Identify which cell holds the provided text, then report its (X, Y) central coordinate. 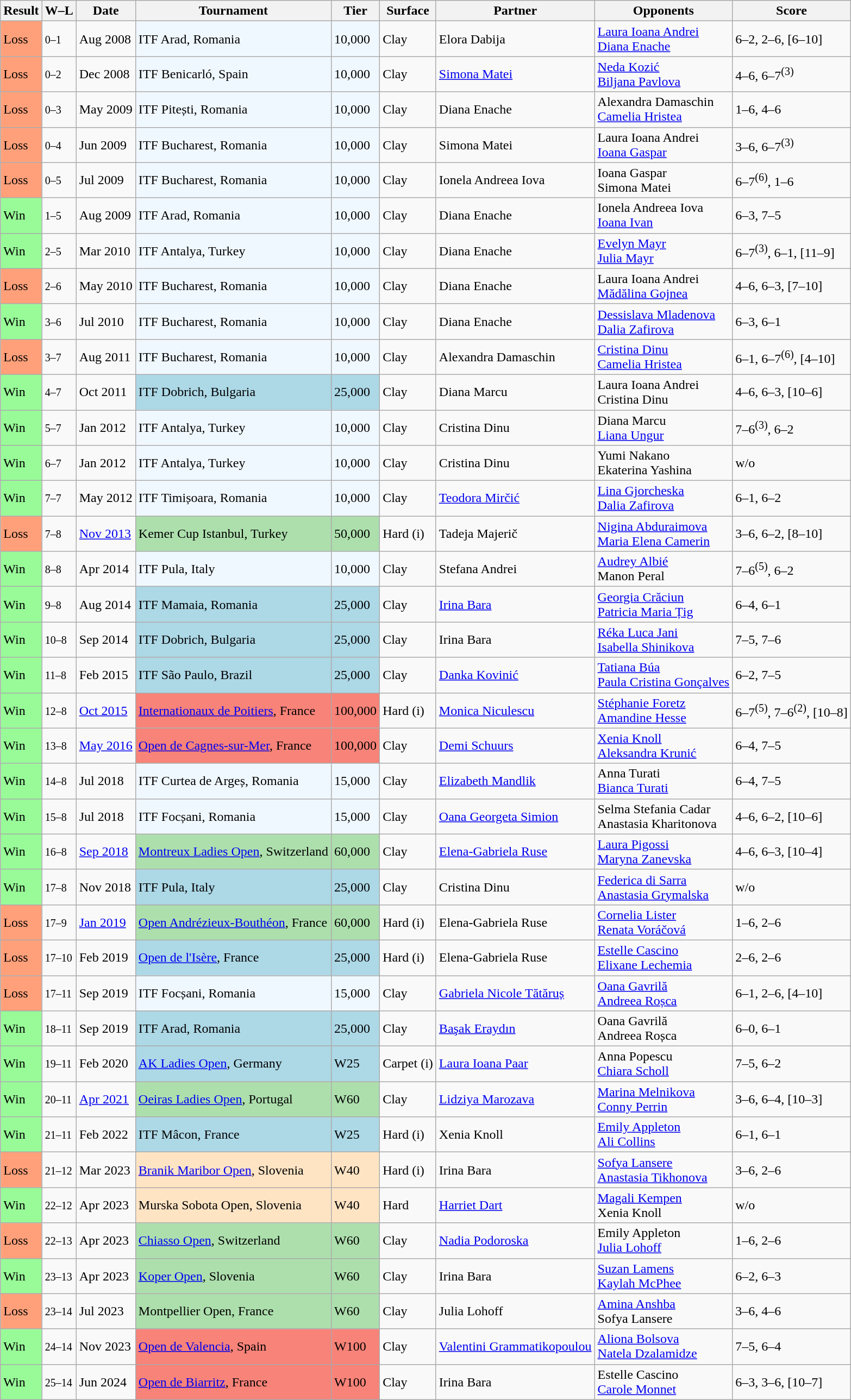
2–6 (59, 286)
Cristina Dinu Camelia Hristea (664, 356)
Xenia Knoll Aleksandra Krunić (664, 745)
3–6, 6–7(3) (792, 145)
Sep 2014 (105, 640)
3–6, 4–6 (792, 1311)
Open Andrézieux-Bouthéon, France (233, 922)
Montpellier Open, France (233, 1311)
1–5 (59, 215)
Teodora Mirčić (515, 499)
Open de l'Isère, France (233, 957)
6–2, 6–3 (792, 1276)
0–1 (59, 39)
Evelyn Mayr Julia Mayr (664, 251)
0–4 (59, 145)
Xenia Knoll (515, 1134)
22–12 (59, 1205)
Feb 2015 (105, 675)
Julia Lohoff (515, 1311)
Murska Sobota Open, Slovenia (233, 1205)
3–7 (59, 356)
Jul 2023 (105, 1311)
Sep 2018 (105, 852)
6–7(3), 6–1, [11–9] (792, 251)
AK Ladies Open, Germany (233, 1064)
Opponents (664, 11)
17–8 (59, 887)
3–6, 6–2, [8–10] (792, 533)
1–6, 4–6 (792, 110)
50,000 (355, 533)
Jul 2009 (105, 180)
Lidziya Marozava (515, 1100)
Harriet Dart (515, 1205)
May 2016 (105, 745)
7–6(3), 6–2 (792, 427)
Ionela Andreea Iova Ioana Ivan (664, 215)
Alexandra Damaschin Camelia Hristea (664, 110)
7–5, 7–6 (792, 640)
Yumi Nakano Ekaterina Yashina (664, 463)
7–8 (59, 533)
Ioana Gaspar Simona Matei (664, 180)
Estelle Cascino Carole Monnet (664, 1382)
Koper Open, Slovenia (233, 1276)
3–6, 2–6 (792, 1170)
6–3, 7–5 (792, 215)
Laura Ioana Andrei Cristina Dinu (664, 392)
Alexandra Damaschin (515, 356)
4–6, 6–7(3) (792, 74)
0–5 (59, 180)
19–11 (59, 1064)
7–5, 6–2 (792, 1064)
Başak Eraydın (515, 1029)
Feb 2019 (105, 957)
Hard (408, 1205)
Nadia Podoroska (515, 1241)
6–4, 6–1 (792, 604)
Stéphanie Foretz Amandine Hesse (664, 711)
Chiasso Open, Switzerland (233, 1241)
Demi Schuurs (515, 745)
Suzan Lamens Kaylah McPhee (664, 1276)
Surface (408, 11)
7–6(5), 6–2 (792, 569)
6–1, 6–2 (792, 499)
4–6, 6–3, [7–10] (792, 286)
Kemer Cup Istanbul, Turkey (233, 533)
13–8 (59, 745)
Dec 2008 (105, 74)
ITF Timișoara, Romania (233, 499)
Tier (355, 11)
Danka Kovinić (515, 675)
Audrey Albié Manon Peral (664, 569)
21–12 (59, 1170)
Neda Kozić Biljana Pavlova (664, 74)
Gabriela Nicole Tătăruș (515, 993)
Result (21, 11)
6–0, 6–1 (792, 1029)
23–13 (59, 1276)
23–14 (59, 1311)
Partner (515, 11)
Tadeja Majerič (515, 533)
Carpet (i) (408, 1064)
Open de Biarritz, France (233, 1382)
21–11 (59, 1134)
Oana Georgeta Simion (515, 816)
Georgia Crăciun Patricia Maria Țig (664, 604)
Ionela Andreea Iova (515, 180)
Nov 2023 (105, 1346)
Stefana Andrei (515, 569)
17–9 (59, 922)
Sofya Lansere Anastasia Tikhonova (664, 1170)
Elizabeth Mandlik (515, 781)
Nov 2013 (105, 533)
24–14 (59, 1346)
6–3, 6–1 (792, 322)
Tatiana Búa Paula Cristina Gonçalves (664, 675)
Nigina Abduraimova Maria Elena Camerin (664, 533)
Open de Cagnes-sur-Mer, France (233, 745)
W–L (59, 11)
Diana Marcu Liana Ungur (664, 427)
Jul 2010 (105, 322)
3–6 (59, 322)
Laura Ioana Andrei Ioana Gaspar (664, 145)
Aug 2011 (105, 356)
Apr 2014 (105, 569)
Marina Melnikova Conny Perrin (664, 1100)
17–11 (59, 993)
22–13 (59, 1241)
15–8 (59, 816)
Mar 2023 (105, 1170)
May 2010 (105, 286)
Emily Appleton Julia Lohoff (664, 1241)
2–5 (59, 251)
6–7(6), 1–6 (792, 180)
Jan 2019 (105, 922)
8–8 (59, 569)
Apr 2021 (105, 1100)
ITF Mamaia, Romania (233, 604)
Montreux Ladies Open, Switzerland (233, 852)
ITF Mâcon, France (233, 1134)
Internationaux de Poitiers, France (233, 711)
Diana Marcu (515, 392)
Dessislava Mladenova Dalia Zafirova (664, 322)
Feb 2022 (105, 1134)
14–8 (59, 781)
Estelle Cascino Elixane Lechemia (664, 957)
6–1, 6–1 (792, 1134)
0–3 (59, 110)
Valentini Grammatikopoulou (515, 1346)
2–6, 2–6 (792, 957)
Federica di Sarra Anastasia Grymalska (664, 887)
Open de Valencia, Spain (233, 1346)
6–1, 6–7(6), [4–10] (792, 356)
Anna Popescu Chiara Scholl (664, 1064)
Emily Appleton Ali Collins (664, 1134)
Laura Ioana Andrei Mădălina Gojnea (664, 286)
Selma Stefania Cadar Anastasia Kharitonova (664, 816)
Monica Niculescu (515, 711)
Tournament (233, 11)
9–8 (59, 604)
Aug 2008 (105, 39)
Laura Ioana Paar (515, 1064)
Oct 2011 (105, 392)
Score (792, 11)
3–6, 6–4, [10–3] (792, 1100)
May 2012 (105, 499)
Jun 2009 (105, 145)
7–5, 6–4 (792, 1346)
5–7 (59, 427)
6–3, 3–6, [10–7] (792, 1382)
ITF São Paulo, Brazil (233, 675)
Aug 2009 (105, 215)
Nov 2018 (105, 887)
Laura Pigossi Maryna Zanevska (664, 852)
4–6, 6–3, [10–6] (792, 392)
Lina Gjorcheska Dalia Zafirova (664, 499)
12–8 (59, 711)
4–7 (59, 392)
6–2, 2–6, [6–10] (792, 39)
Mar 2010 (105, 251)
6–2, 7–5 (792, 675)
16–8 (59, 852)
Laura Ioana Andrei Diana Enache (664, 39)
10–8 (59, 640)
Réka Luca Jani Isabella Shinikova (664, 640)
ITF Curtea de Argeș, Romania (233, 781)
Aug 2014 (105, 604)
4–6, 6–3, [10–4] (792, 852)
7–7 (59, 499)
Cornelia Lister Renata Voráčová (664, 922)
ITF Benicarló, Spain (233, 74)
6–7 (59, 463)
Date (105, 11)
Oeiras Ladies Open, Portugal (233, 1100)
Elora Dabija (515, 39)
Branik Maribor Open, Slovenia (233, 1170)
6–7(5), 7–6(2), [10–8] (792, 711)
25–14 (59, 1382)
Aliona Bolsova Natela Dzalamidze (664, 1346)
May 2009 (105, 110)
0–2 (59, 74)
4–6, 6–2, [10–6] (792, 816)
Amina Anshba Sofya Lansere (664, 1311)
20–11 (59, 1100)
Jun 2024 (105, 1382)
Anna Turati Bianca Turati (664, 781)
11–8 (59, 675)
17–10 (59, 957)
Feb 2020 (105, 1064)
Oct 2015 (105, 711)
18–11 (59, 1029)
6–1, 2–6, [4–10] (792, 993)
ITF Pitești, Romania (233, 110)
Magali Kempen Xenia Knoll (664, 1205)
